Identify which cell holds the provided text, then report its [X, Y] central coordinate. 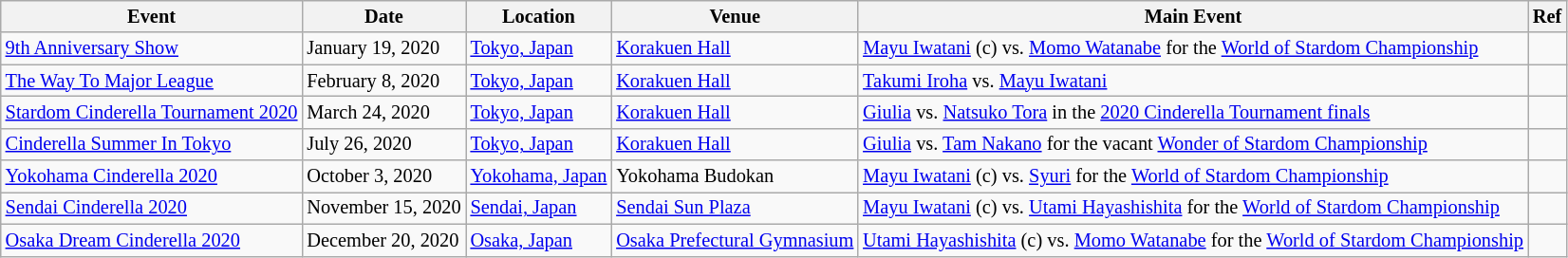
Date [383, 16]
Yokohama Cinderella 2020 [152, 176]
9th Anniversary Show [152, 48]
November 15, 2020 [383, 208]
December 20, 2020 [383, 240]
Osaka Dream Cinderella 2020 [152, 240]
Location [539, 16]
Venue [735, 16]
October 3, 2020 [383, 176]
July 26, 2020 [383, 144]
Mayu Iwatani (c) vs. Momo Watanabe for the World of Stardom Championship [1193, 48]
Utami Hayashishita (c) vs. Momo Watanabe for the World of Stardom Championship [1193, 240]
Yokohama, Japan [539, 176]
Mayu Iwatani (c) vs. Utami Hayashishita for the World of Stardom Championship [1193, 208]
Takumi Iroha vs. Mayu Iwatani [1193, 81]
Cinderella Summer In Tokyo [152, 144]
Sendai, Japan [539, 208]
Main Event [1193, 16]
Sendai Sun Plaza [735, 208]
Giulia vs. Natsuko Tora in the 2020 Cinderella Tournament finals [1193, 112]
The Way To Major League [152, 81]
Ref [1547, 16]
Event [152, 16]
Yokohama Budokan [735, 176]
Sendai Cinderella 2020 [152, 208]
February 8, 2020 [383, 81]
Mayu Iwatani (c) vs. Syuri for the World of Stardom Championship [1193, 176]
Osaka Prefectural Gymnasium [735, 240]
January 19, 2020 [383, 48]
March 24, 2020 [383, 112]
Osaka, Japan [539, 240]
Stardom Cinderella Tournament 2020 [152, 112]
Giulia vs. Tam Nakano for the vacant Wonder of Stardom Championship [1193, 144]
